Find where the given text appears and provide that cell's center as (X, Y) coordinate. 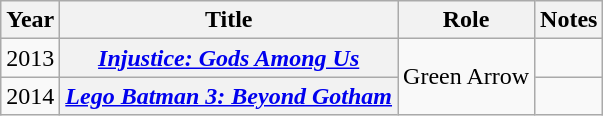
Year (30, 20)
2013 (30, 58)
Green Arrow (466, 77)
Title (229, 20)
Lego Batman 3: Beyond Gotham (229, 96)
Notes (569, 20)
Injustice: Gods Among Us (229, 58)
Role (466, 20)
2014 (30, 96)
